Return the [X, Y] coordinate for the center point of the cell that contains the specified text.  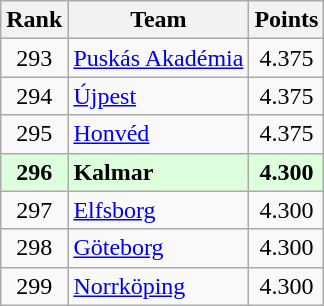
Team [158, 20]
299 [34, 286]
Points [286, 20]
Puskás Akadémia [158, 58]
Göteborg [158, 248]
Kalmar [158, 172]
Rank [34, 20]
Elfsborg [158, 210]
Honvéd [158, 134]
297 [34, 210]
Újpest [158, 96]
Norrköping [158, 286]
293 [34, 58]
298 [34, 248]
294 [34, 96]
296 [34, 172]
295 [34, 134]
